Scan for the cell matching the given text and deliver its (x, y) coordinate at center. 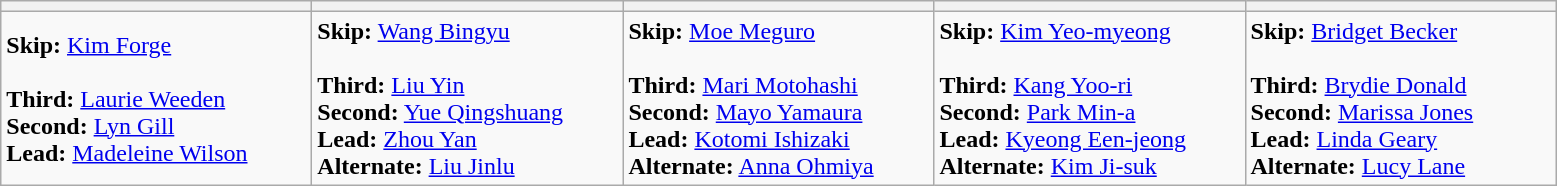
Skip: Wang BingyuThird: Liu Yin Second: Yue Qingshuang Lead: Zhou Yan Alternate: Liu Jinlu (468, 98)
Skip: Bridget BeckerThird: Brydie Donald Second: Marissa Jones Lead: Linda Geary Alternate: Lucy Lane (1400, 98)
Skip: Kim Yeo-myeongThird: Kang Yoo-ri Second: Park Min-a Lead: Kyeong Een-jeong Alternate: Kim Ji-suk (1090, 98)
Skip: Kim ForgeThird: Laurie Weeden Second: Lyn Gill Lead: Madeleine Wilson (156, 98)
Skip: Moe MeguroThird: Mari Motohashi Second: Mayo Yamaura Lead: Kotomi Ishizaki Alternate: Anna Ohmiya (778, 98)
